Locate the cell with the specified text and output its (x, y) center coordinate. 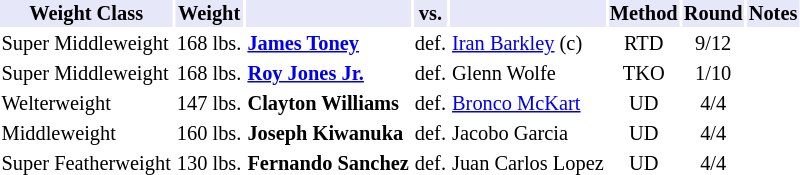
1/10 (713, 74)
Weight (209, 14)
Glenn Wolfe (528, 74)
Bronco McKart (528, 104)
Jacobo Garcia (528, 134)
Round (713, 14)
Roy Jones Jr. (328, 74)
Clayton Williams (328, 104)
9/12 (713, 44)
RTD (644, 44)
James Toney (328, 44)
160 lbs. (209, 134)
Iran Barkley (c) (528, 44)
Method (644, 14)
Middleweight (86, 134)
TKO (644, 74)
147 lbs. (209, 104)
vs. (430, 14)
Weight Class (86, 14)
Joseph Kiwanuka (328, 134)
Notes (773, 14)
Welterweight (86, 104)
